Pinpoint the cell where the given text exists, returning its [X, Y] midpoint coordinate. 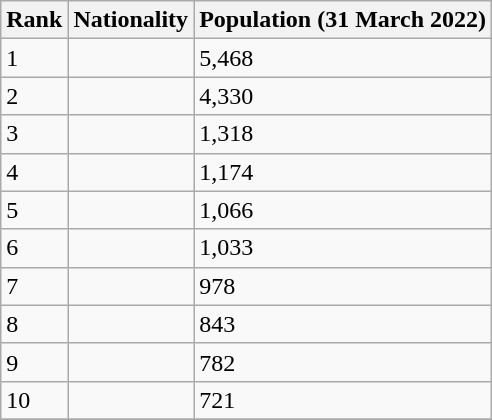
5 [34, 210]
Rank [34, 20]
8 [34, 324]
782 [343, 362]
Nationality [131, 20]
4 [34, 172]
4,330 [343, 96]
6 [34, 248]
7 [34, 286]
1,318 [343, 134]
9 [34, 362]
721 [343, 400]
5,468 [343, 58]
Population (31 March 2022) [343, 20]
1,033 [343, 248]
978 [343, 286]
1 [34, 58]
3 [34, 134]
10 [34, 400]
1,066 [343, 210]
2 [34, 96]
843 [343, 324]
1,174 [343, 172]
